Capture the cell that displays the provided text and extract its (x, y) central coordinate. 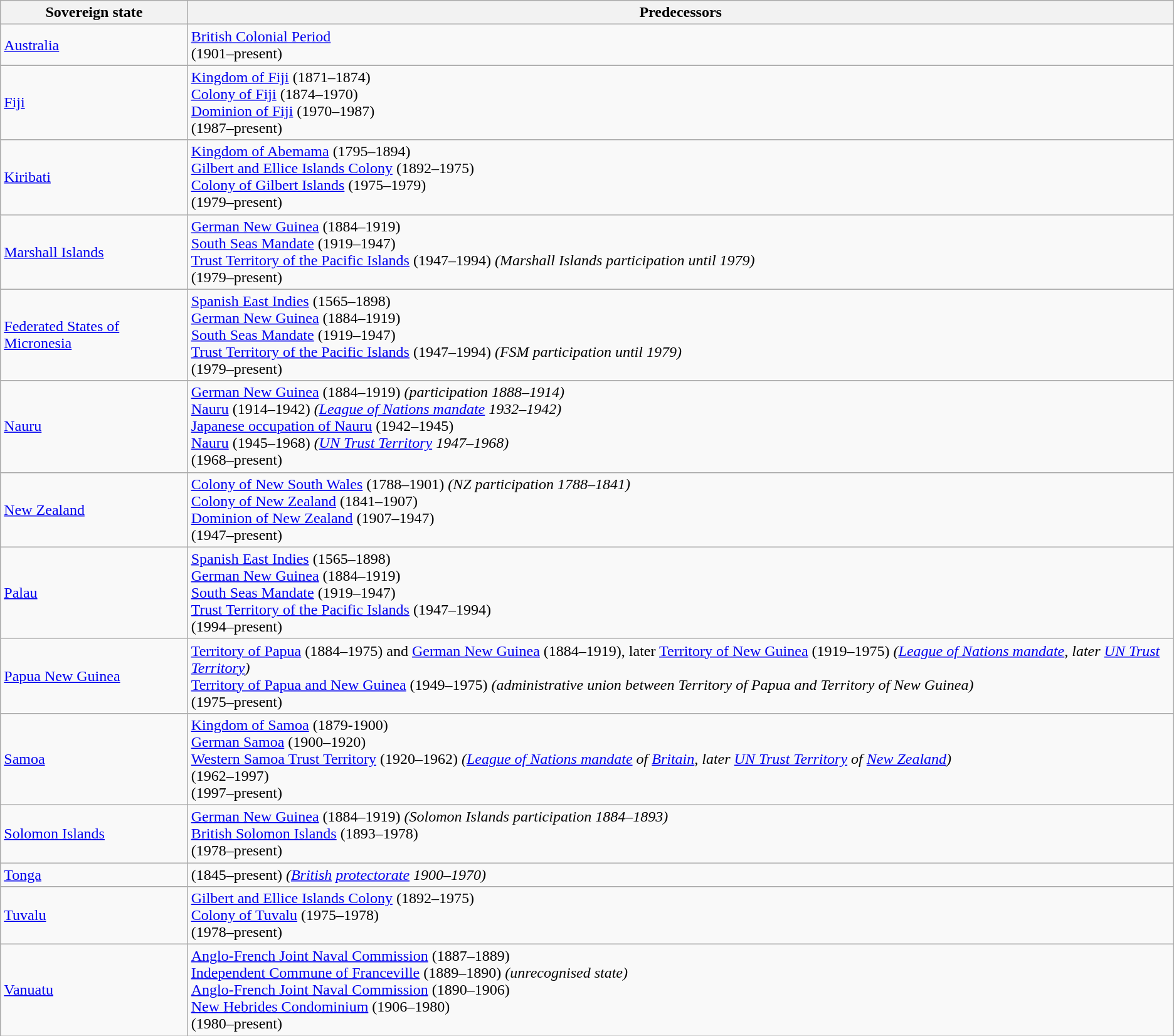
Fiji (94, 103)
(1845–present) (British protectorate 1900–1970) (680, 875)
German New Guinea (1884–1919) (Solomon Islands participation 1884–1893) British Solomon Islands (1893–1978) (1978–present) (680, 833)
Kingdom of Abemama (1795–1894) Gilbert and Ellice Islands Colony (1892–1975) Colony of Gilbert Islands (1975–1979) (1979–present) (680, 177)
Samoa (94, 759)
Kiribati (94, 177)
New Zealand (94, 509)
Solomon Islands (94, 833)
British Colonial Period (1901–present) (680, 45)
Vanuatu (94, 990)
Kingdom of Fiji (1871–1874) Colony of Fiji (1874–1970) Dominion of Fiji (1970–1987) (1987–present) (680, 103)
Tonga (94, 875)
Papua New Guinea (94, 676)
Federated States of Micronesia (94, 335)
Marshall Islands (94, 252)
Sovereign state (94, 13)
Australia (94, 45)
Nauru (94, 426)
Predecessors (680, 13)
Tuvalu (94, 916)
Gilbert and Ellice Islands Colony (1892–1975) Colony of Tuvalu (1975–1978) (1978–present) (680, 916)
Palau (94, 593)
